Search for the cell housing the specified text and yield its (x, y) center coordinate. 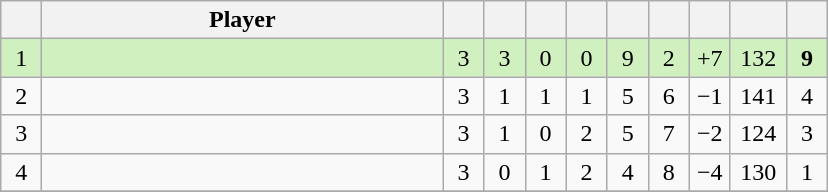
132 (758, 58)
124 (758, 134)
Player (242, 20)
7 (668, 134)
130 (758, 172)
−2 (710, 134)
−1 (710, 96)
6 (668, 96)
141 (758, 96)
−4 (710, 172)
+7 (710, 58)
8 (668, 172)
